Capture the cell that displays the provided text and extract its [x, y] central coordinate. 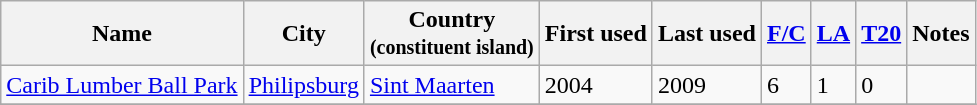
Sint Maarten [452, 85]
6 [786, 85]
T20 [882, 34]
LA [833, 34]
Carib Lumber Ball Park [122, 85]
Name [122, 34]
0 [882, 85]
Last used [706, 34]
2004 [596, 85]
F/C [786, 34]
Philipsburg [304, 85]
Notes [941, 34]
City [304, 34]
2009 [706, 85]
1 [833, 85]
Country(constituent island) [452, 34]
First used [596, 34]
